Scan for the cell matching the given text and deliver its [x, y] coordinate at center. 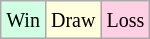
Loss [126, 20]
Win [24, 20]
Draw [72, 20]
